Pinpoint the cell where the given text exists, returning its (x, y) midpoint coordinate. 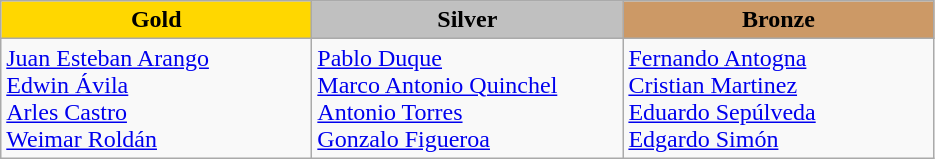
Silver (468, 20)
Gold (156, 20)
Pablo DuqueMarco Antonio QuinchelAntonio TorresGonzalo Figueroa (468, 98)
Bronze (778, 20)
Juan Esteban ArangoEdwin ÁvilaArles CastroWeimar Roldán (156, 98)
Fernando AntognaCristian MartinezEduardo SepúlvedaEdgardo Simón (778, 98)
